From the cell containing the given text, extract its center point as [X, Y] coordinate. 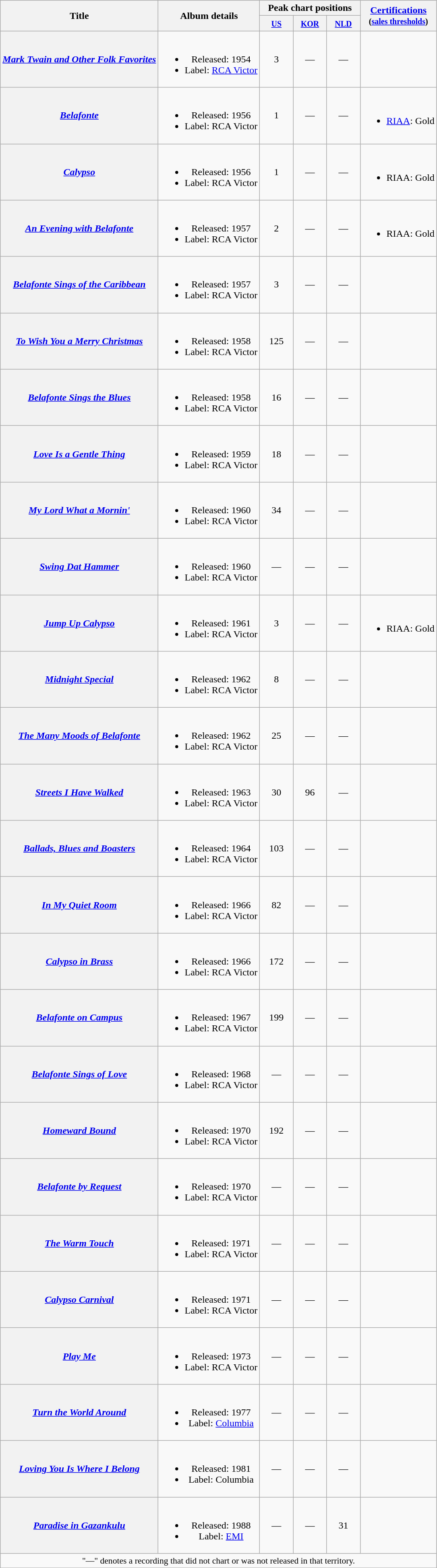
82 [276, 905]
Released: 1988Label: EMI [209, 1525]
Released: 1981Label: Columbia [209, 1469]
Calypso [79, 172]
Released: 1973Label: RCA Victor [209, 1356]
96 [310, 792]
To Wish You a Merry Christmas [79, 341]
Certifications(sales thresholds) [398, 16]
25 [276, 736]
US [276, 23]
The Many Moods of Belafonte [79, 736]
Released: 1977Label: Columbia [209, 1412]
192 [276, 1130]
Loving You Is Where I Belong [79, 1469]
Belafonte on Campus [79, 1018]
Streets I Have Walked [79, 792]
8 [276, 680]
Ballads, Blues and Boasters [79, 849]
Paradise in Gazankulu [79, 1525]
NLD [343, 23]
Released: 1963Label: RCA Victor [209, 792]
103 [276, 849]
199 [276, 1018]
Peak chart positions [310, 8]
Belafonte Sings of the Caribbean [79, 285]
Released: 1961Label: RCA Victor [209, 623]
30 [276, 792]
KOR [310, 23]
Title [79, 16]
2 [276, 228]
Jump Up Calypso [79, 623]
My Lord What a Mornin' [79, 510]
Love Is a Gentle Thing [79, 454]
Released: 1967Label: RCA Victor [209, 1018]
172 [276, 961]
Belafonte [79, 116]
Belafonte Sings of Love [79, 1074]
Calypso in Brass [79, 961]
Turn the World Around [79, 1412]
Released: 1964Label: RCA Victor [209, 849]
Belafonte Sings the Blues [79, 397]
18 [276, 454]
Swing Dat Hammer [79, 566]
Album details [209, 16]
125 [276, 341]
The Warm Touch [79, 1243]
Released: 1959Label: RCA Victor [209, 454]
Midnight Special [79, 680]
Belafonte by Request [79, 1187]
Released: 1954Label: RCA Victor [209, 59]
Calypso Carnival [79, 1299]
Homeward Bound [79, 1130]
34 [276, 510]
31 [343, 1525]
Mark Twain and Other Folk Favorites [79, 59]
Play Me [79, 1356]
In My Quiet Room [79, 905]
16 [276, 397]
An Evening with Belafonte [79, 228]
"—" denotes a recording that did not chart or was not released in that territory. [219, 1561]
Released: 1968Label: RCA Victor [209, 1074]
